Search for the cell housing the specified text and yield its [X, Y] center coordinate. 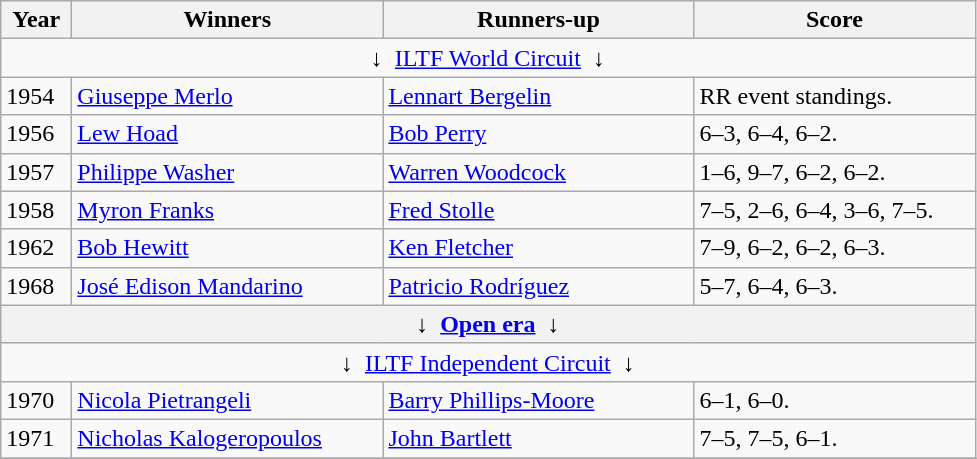
6–3, 6–4, 6–2. [834, 134]
1962 [36, 248]
Winners [228, 20]
7–5, 7–5, 6–1. [834, 438]
7–9, 6–2, 6–2, 6–3. [834, 248]
7–5, 2–6, 6–4, 3–6, 7–5. [834, 210]
Patricio Rodríguez [538, 286]
Fred Stolle [538, 210]
↓ ILTF World Circuit ↓ [488, 58]
Nicholas Kalogeropoulos [228, 438]
Myron Franks [228, 210]
1958 [36, 210]
Giuseppe Merlo [228, 96]
Barry Phillips-Moore [538, 400]
Runners-up [538, 20]
1956 [36, 134]
1971 [36, 438]
6–1, 6–0. [834, 400]
Year [36, 20]
Ken Fletcher [538, 248]
Warren Woodcock [538, 172]
1–6, 9–7, 6–2, 6–2. [834, 172]
1970 [36, 400]
↓ ILTF Independent Circuit ↓ [488, 362]
Bob Perry [538, 134]
1957 [36, 172]
Nicola Pietrangeli [228, 400]
Lennart Bergelin [538, 96]
John Bartlett [538, 438]
↓ Open era ↓ [488, 324]
Philippe Washer [228, 172]
Score [834, 20]
Lew Hoad [228, 134]
José Edison Mandarino [228, 286]
5–7, 6–4, 6–3. [834, 286]
1954 [36, 96]
Bob Hewitt [228, 248]
1968 [36, 286]
RR event standings. [834, 96]
